Search for the cell housing the specified text and yield its [x, y] center coordinate. 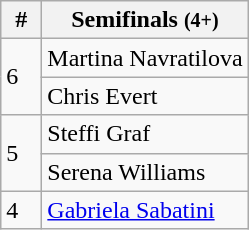
Gabriela Sabatini [145, 210]
Chris Evert [145, 96]
# [22, 20]
5 [22, 153]
Martina Navratilova [145, 58]
Semifinals (4+) [145, 20]
Serena Williams [145, 172]
6 [22, 77]
4 [22, 210]
Steffi Graf [145, 134]
